Provide the (X, Y) coordinate of the cell's center where the given text is located.  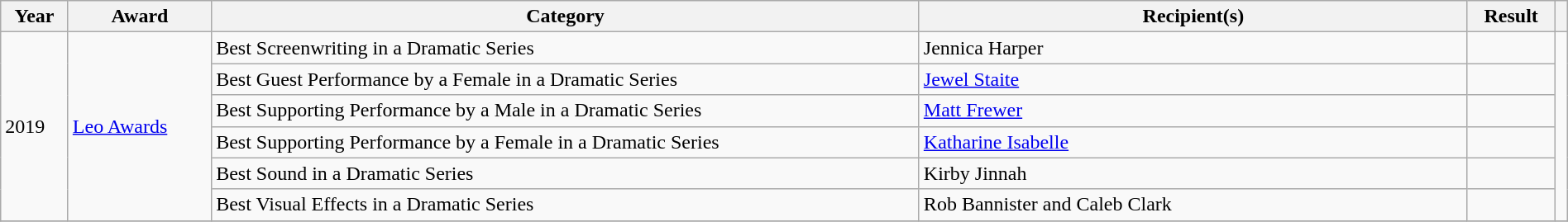
Best Sound in a Dramatic Series (566, 173)
Matt Frewer (1193, 111)
Best Visual Effects in a Dramatic Series (566, 205)
Best Supporting Performance by a Female in a Dramatic Series (566, 142)
Leo Awards (139, 126)
Result (1511, 17)
Award (139, 17)
Year (35, 17)
Jennica Harper (1193, 48)
Jewel Staite (1193, 79)
Best Guest Performance by a Female in a Dramatic Series (566, 79)
Category (566, 17)
2019 (35, 126)
Rob Bannister and Caleb Clark (1193, 205)
Kirby Jinnah (1193, 173)
Recipient(s) (1193, 17)
Best Screenwriting in a Dramatic Series (566, 48)
Katharine Isabelle (1193, 142)
Best Supporting Performance by a Male in a Dramatic Series (566, 111)
